Output the [x, y] coordinate of the center of the cell containing the given text.  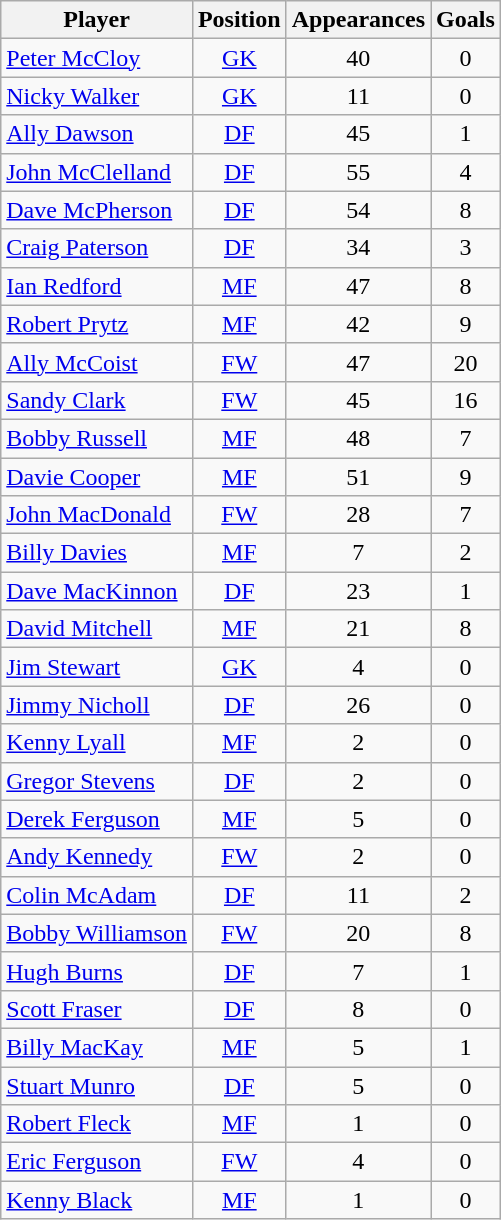
28 [358, 515]
51 [358, 477]
Bobby Russell [97, 438]
34 [358, 248]
Jim Stewart [97, 667]
John MacDonald [97, 515]
David Mitchell [97, 629]
Andy Kennedy [97, 857]
Ally Dawson [97, 134]
Robert Prytz [97, 324]
Nicky Walker [97, 96]
Bobby Williamson [97, 933]
Position [239, 20]
Kenny Black [97, 1200]
Peter McCloy [97, 58]
Colin McAdam [97, 895]
48 [358, 438]
Robert Fleck [97, 1124]
23 [358, 591]
Billy Davies [97, 553]
16 [466, 400]
42 [358, 324]
Dave MacKinnon [97, 591]
Jimmy Nicholl [97, 705]
Eric Ferguson [97, 1162]
Goals [466, 20]
Sandy Clark [97, 400]
21 [358, 629]
John McClelland [97, 172]
Hugh Burns [97, 971]
26 [358, 705]
54 [358, 210]
Appearances [358, 20]
3 [466, 248]
Ally McCoist [97, 362]
Dave McPherson [97, 210]
Billy MacKay [97, 1047]
Scott Fraser [97, 1009]
Davie Cooper [97, 477]
Derek Ferguson [97, 819]
Kenny Lyall [97, 743]
Gregor Stevens [97, 781]
Craig Paterson [97, 248]
40 [358, 58]
Player [97, 20]
Ian Redford [97, 286]
55 [358, 172]
Stuart Munro [97, 1085]
